Pinpoint the cell where the given text exists, returning its [x, y] midpoint coordinate. 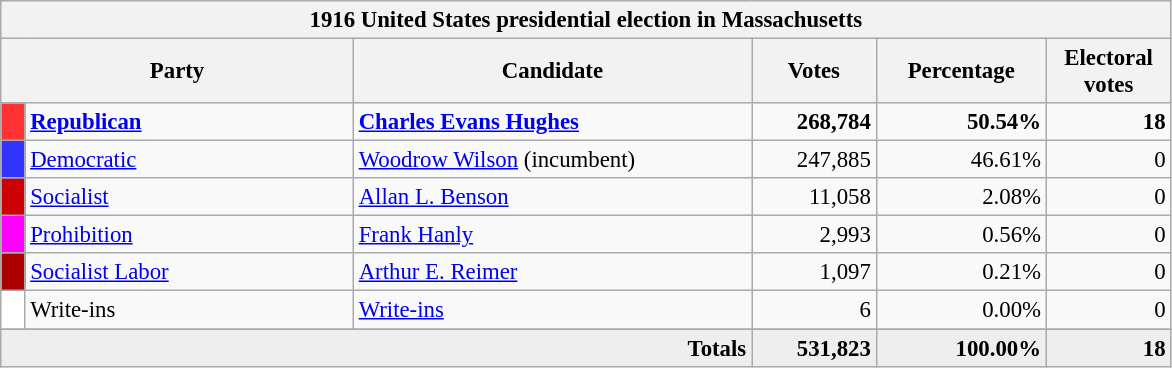
Percentage [961, 72]
46.61% [961, 160]
Democratic [189, 160]
0.56% [961, 235]
Prohibition [189, 235]
Socialist [189, 197]
1916 United States presidential election in Massachusetts [586, 20]
Charles Evans Hughes [552, 122]
0.21% [961, 273]
100.00% [961, 348]
Totals [376, 348]
Votes [814, 72]
1,097 [814, 273]
2,993 [814, 235]
Frank Hanly [552, 235]
Republican [189, 122]
Arthur E. Reimer [552, 273]
0.00% [961, 310]
531,823 [814, 348]
Party [178, 72]
247,885 [814, 160]
11,058 [814, 197]
2.08% [961, 197]
268,784 [814, 122]
Woodrow Wilson (incumbent) [552, 160]
Candidate [552, 72]
Allan L. Benson [552, 197]
6 [814, 310]
Socialist Labor [189, 273]
50.54% [961, 122]
Electoral votes [1108, 72]
